Determine the (X, Y) coordinate at the center of the cell enclosing the given text.  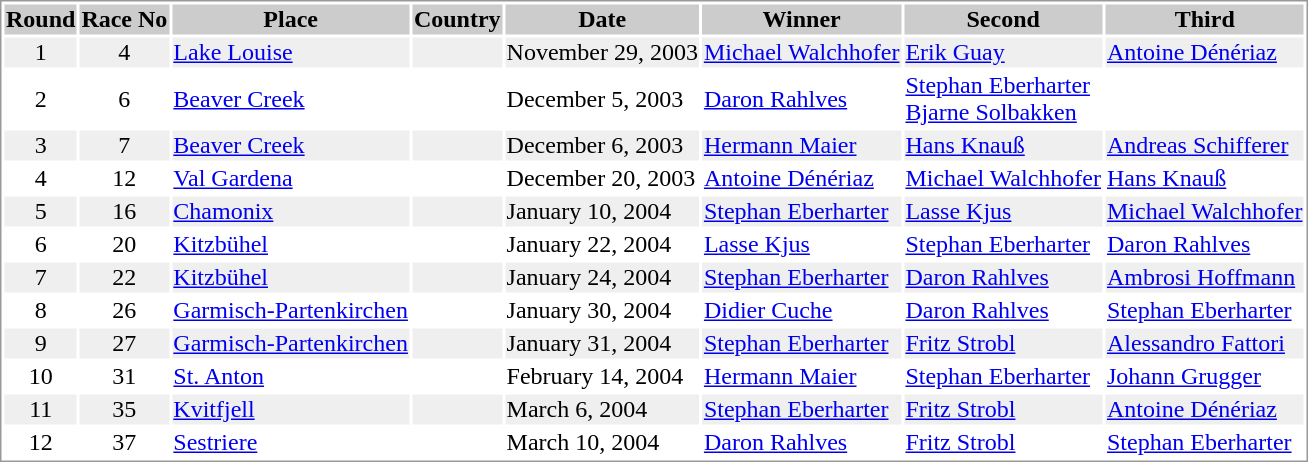
January 10, 2004 (602, 211)
St. Anton (291, 377)
Round (40, 19)
Winner (802, 19)
Ambrosi Hoffmann (1204, 277)
Alessandro Fattori (1204, 343)
December 6, 2003 (602, 145)
January 22, 2004 (602, 245)
Erik Guay (1004, 53)
March 6, 2004 (602, 409)
February 14, 2004 (602, 377)
2 (40, 98)
Stephan Eberharter Bjarne Solbakken (1004, 98)
January 31, 2004 (602, 343)
Lake Louise (291, 53)
11 (40, 409)
November 29, 2003 (602, 53)
9 (40, 343)
5 (40, 211)
Race No (124, 19)
26 (124, 311)
37 (124, 443)
Didier Cuche (802, 311)
Third (1204, 19)
December 20, 2003 (602, 179)
March 10, 2004 (602, 443)
22 (124, 277)
10 (40, 377)
Date (602, 19)
Val Gardena (291, 179)
Second (1004, 19)
Chamonix (291, 211)
20 (124, 245)
27 (124, 343)
Place (291, 19)
January 24, 2004 (602, 277)
8 (40, 311)
Sestriere (291, 443)
Country (457, 19)
31 (124, 377)
January 30, 2004 (602, 311)
Kvitfjell (291, 409)
Andreas Schifferer (1204, 145)
35 (124, 409)
December 5, 2003 (602, 98)
Johann Grugger (1204, 377)
1 (40, 53)
16 (124, 211)
3 (40, 145)
